For the text-containing cell, return its midpoint in (x, y) coordinate format. 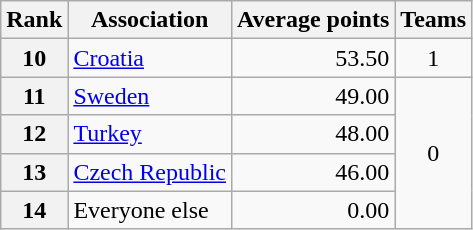
12 (34, 134)
Average points (314, 20)
Turkey (150, 134)
46.00 (314, 172)
1 (434, 58)
0.00 (314, 210)
Everyone else (150, 210)
10 (34, 58)
13 (34, 172)
49.00 (314, 96)
Czech Republic (150, 172)
0 (434, 153)
Teams (434, 20)
11 (34, 96)
48.00 (314, 134)
Croatia (150, 58)
Sweden (150, 96)
Rank (34, 20)
14 (34, 210)
53.50 (314, 58)
Association (150, 20)
